Output the [x, y] coordinate of the center of the cell containing the given text.  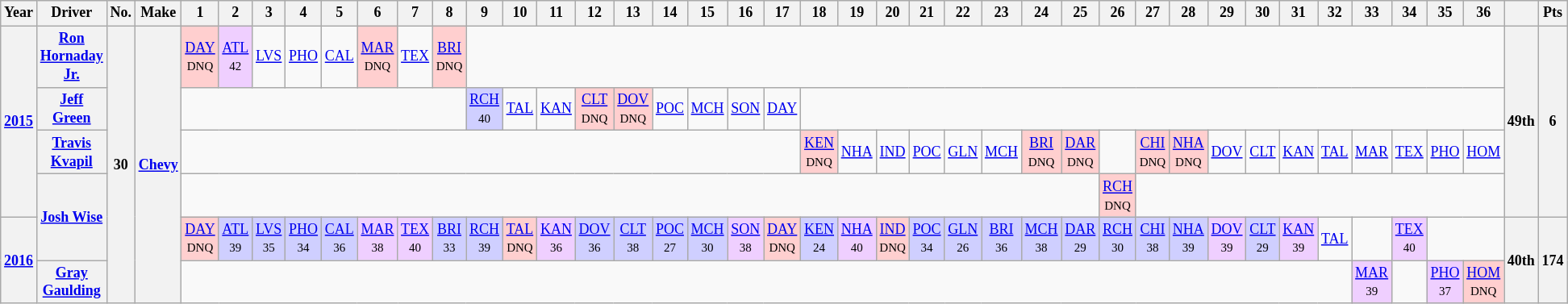
MAR39 [1372, 282]
9 [485, 13]
SON38 [745, 239]
20 [892, 13]
31 [1299, 13]
174 [1553, 260]
3 [269, 13]
Make [158, 13]
DOV [1227, 152]
Jeff Green [71, 109]
18 [819, 13]
RCH40 [485, 109]
RCHDNQ [1118, 195]
Driver [71, 13]
Pts [1553, 13]
CHIDNQ [1152, 152]
15 [707, 13]
DOVDNQ [633, 109]
22 [963, 13]
DOV36 [594, 239]
No. [121, 13]
GLN [963, 152]
33 [1372, 13]
11 [557, 13]
Year [19, 13]
CLT [1263, 152]
19 [857, 13]
PHO34 [303, 239]
NHADNQ [1189, 152]
Gray Gaulding [71, 282]
ATL39 [236, 239]
MARDNQ [377, 56]
26 [1118, 13]
POC34 [927, 239]
28 [1189, 13]
29 [1227, 13]
16 [745, 13]
HOMDNQ [1484, 282]
35 [1445, 13]
CAL36 [339, 239]
DAY [782, 109]
14 [670, 13]
13 [633, 13]
Ron Hornaday Jr. [71, 56]
PHO37 [1445, 282]
MAR38 [377, 239]
Chevy [158, 164]
49th [1521, 121]
5 [339, 13]
INDDNQ [892, 239]
RCH39 [485, 239]
IND [892, 152]
KEN24 [819, 239]
17 [782, 13]
KAN39 [1299, 239]
4 [303, 13]
24 [1041, 13]
HOM [1484, 152]
TALDNQ [519, 239]
8 [448, 13]
SON [745, 109]
1 [200, 13]
40th [1521, 260]
BRI33 [448, 239]
ATL42 [236, 56]
7 [415, 13]
LVS35 [269, 239]
CLT29 [1263, 239]
NHA39 [1189, 239]
2016 [19, 260]
2 [236, 13]
KAN36 [557, 239]
CLTDNQ [594, 109]
12 [594, 13]
CLT38 [633, 239]
LVS [269, 56]
NHA40 [857, 239]
MAR [1372, 152]
10 [519, 13]
21 [927, 13]
NHA [857, 152]
KENDNQ [819, 152]
MCH38 [1041, 239]
BRI36 [1002, 239]
Josh Wise [71, 216]
36 [1484, 13]
DAR29 [1081, 239]
Travis Kvapil [71, 152]
27 [1152, 13]
RCH30 [1118, 239]
GLN26 [963, 239]
32 [1335, 13]
DOV39 [1227, 239]
2015 [19, 121]
MCH30 [707, 239]
CAL [339, 56]
CHI38 [1152, 239]
POC27 [670, 239]
23 [1002, 13]
34 [1409, 13]
DARDNQ [1081, 152]
25 [1081, 13]
